Search for the cell housing the specified text and yield its (x, y) center coordinate. 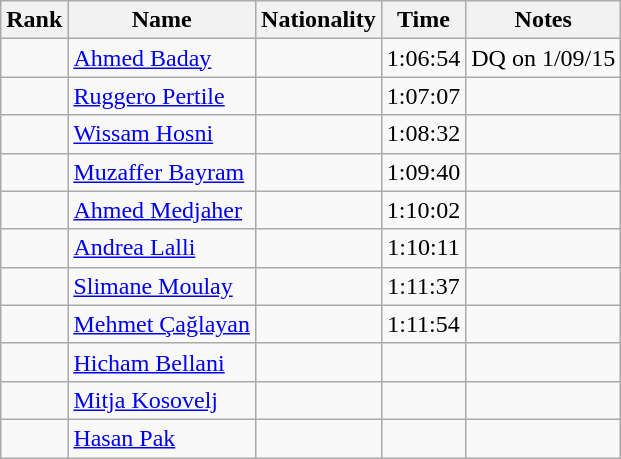
Nationality (319, 20)
Muzaffer Bayram (162, 172)
Ahmed Medjaher (162, 210)
Ahmed Baday (162, 58)
1:09:40 (423, 172)
Rank (34, 20)
Name (162, 20)
1:07:07 (423, 96)
Wissam Hosni (162, 134)
1:10:11 (423, 248)
Mehmet Çağlayan (162, 324)
1:11:37 (423, 286)
Time (423, 20)
Hasan Pak (162, 438)
Hicham Bellani (162, 362)
1:08:32 (423, 134)
Notes (544, 20)
Mitja Kosovelj (162, 400)
DQ on 1/09/15 (544, 58)
Andrea Lalli (162, 248)
Slimane Moulay (162, 286)
Ruggero Pertile (162, 96)
1:10:02 (423, 210)
1:11:54 (423, 324)
1:06:54 (423, 58)
